Detect which cell encompasses the target text, then output its (X, Y) center coordinate. 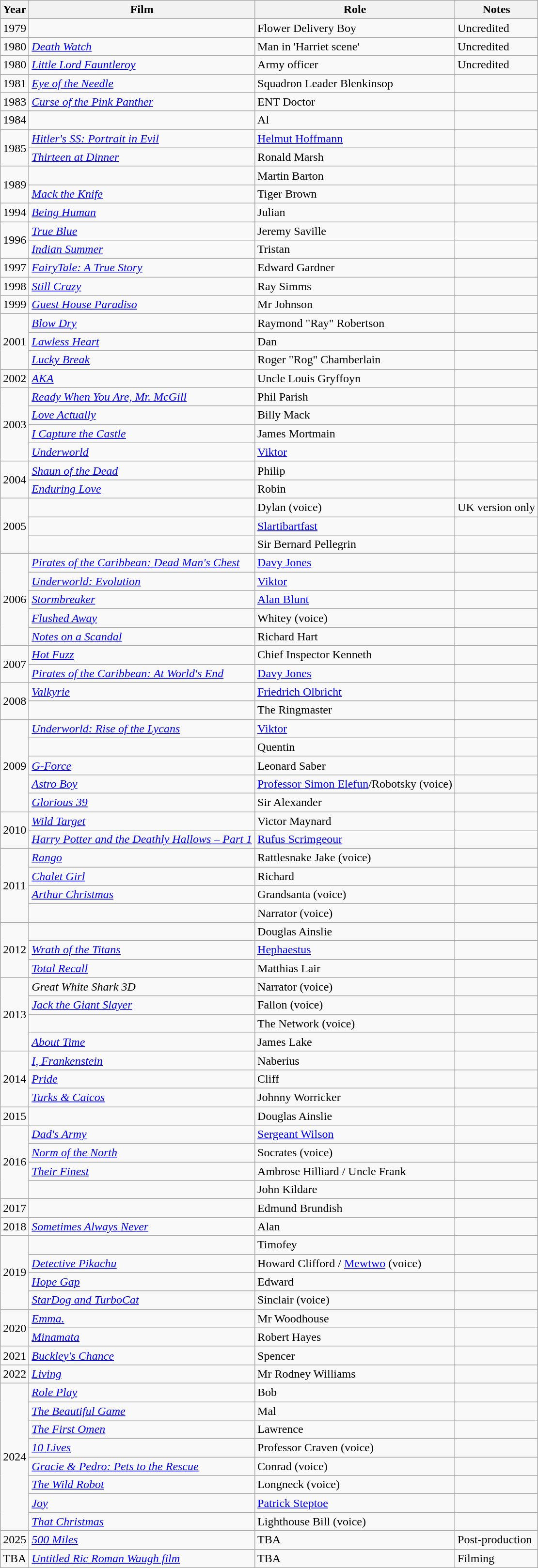
Film (142, 10)
Spencer (355, 1355)
Joy (142, 1503)
2003 (15, 424)
AKA (142, 378)
2024 (15, 1457)
Howard Clifford / Mewtwo (voice) (355, 1263)
2005 (15, 526)
2012 (15, 950)
Pride (142, 1079)
500 Miles (142, 1540)
Thirteen at Dinner (142, 157)
2011 (15, 885)
Minamata (142, 1337)
True Blue (142, 231)
Untitled Ric Roman Waugh film (142, 1558)
Johnny Worricker (355, 1097)
Conrad (voice) (355, 1466)
Professor Craven (voice) (355, 1448)
Curse of the Pink Panther (142, 102)
Raymond "Ray" Robertson (355, 323)
Richard Hart (355, 637)
Chief Inspector Kenneth (355, 655)
Slartibartfast (355, 526)
Wild Target (142, 821)
Professor Simon Elefun/Robotsky (voice) (355, 784)
Sir Alexander (355, 802)
Little Lord Fauntleroy (142, 65)
Al (355, 120)
Detective Pikachu (142, 1263)
Mr Johnson (355, 305)
2014 (15, 1079)
2015 (15, 1116)
Lawless Heart (142, 342)
The Network (voice) (355, 1024)
Mr Rodney Williams (355, 1374)
1983 (15, 102)
Socrates (voice) (355, 1153)
Naberius (355, 1060)
Turks & Caicos (142, 1097)
Total Recall (142, 968)
Dad's Army (142, 1134)
2004 (15, 480)
Guest House Paradiso (142, 305)
I Capture the Castle (142, 434)
Matthias Lair (355, 968)
UK version only (496, 507)
Richard (355, 876)
Rufus Scrimgeour (355, 839)
2018 (15, 1226)
Rango (142, 858)
Wrath of the Titans (142, 950)
ENT Doctor (355, 102)
Bob (355, 1392)
Sinclair (voice) (355, 1300)
1979 (15, 28)
1989 (15, 185)
I, Frankenstein (142, 1060)
2019 (15, 1273)
Underworld: Evolution (142, 581)
Ray Simms (355, 286)
Tiger Brown (355, 194)
Pirates of the Caribbean: Dead Man's Chest (142, 563)
2021 (15, 1355)
Alan Blunt (355, 600)
Ready When You Are, Mr. McGill (142, 397)
Edward Gardner (355, 268)
Phil Parish (355, 397)
2017 (15, 1208)
FairyTale: A True Story (142, 268)
Sir Bernard Pellegrin (355, 544)
Friedrich Olbricht (355, 692)
2025 (15, 1540)
Roger "Rog" Chamberlain (355, 360)
2020 (15, 1328)
Flushed Away (142, 618)
Norm of the North (142, 1153)
Robert Hayes (355, 1337)
Cliff (355, 1079)
Quentin (355, 747)
Lucky Break (142, 360)
James Mortmain (355, 434)
2010 (15, 830)
Billy Mack (355, 415)
About Time (142, 1042)
Arthur Christmas (142, 895)
The Ringmaster (355, 710)
Role Play (142, 1392)
Army officer (355, 65)
Martin Barton (355, 175)
Lawrence (355, 1429)
Astro Boy (142, 784)
Still Crazy (142, 286)
Helmut Hoffmann (355, 139)
G-Force (142, 765)
Leonard Saber (355, 765)
Love Actually (142, 415)
Jeremy Saville (355, 231)
2022 (15, 1374)
Underworld (142, 452)
Post-production (496, 1540)
Dan (355, 342)
Rattlesnake Jake (voice) (355, 858)
Hope Gap (142, 1282)
James Lake (355, 1042)
Lighthouse Bill (voice) (355, 1521)
Edward (355, 1282)
Buckley's Chance (142, 1355)
Indian Summer (142, 249)
Ambrose Hilliard / Uncle Frank (355, 1171)
Longneck (voice) (355, 1485)
Mack the Knife (142, 194)
Blow Dry (142, 323)
Timofey (355, 1245)
Ronald Marsh (355, 157)
2001 (15, 342)
The Beautiful Game (142, 1411)
Edmund Brundish (355, 1208)
Stormbreaker (142, 600)
2016 (15, 1162)
Glorious 39 (142, 802)
1981 (15, 83)
Hephaestus (355, 950)
Enduring Love (142, 489)
1985 (15, 148)
Fallon (voice) (355, 1005)
2009 (15, 765)
Grandsanta (voice) (355, 895)
2006 (15, 600)
2007 (15, 664)
1996 (15, 240)
1997 (15, 268)
Robin (355, 489)
1984 (15, 120)
Hitler's SS: Portrait in Evil (142, 139)
2008 (15, 701)
Man in 'Harriet scene' (355, 47)
Underworld: Rise of the Lycans (142, 729)
Role (355, 10)
2013 (15, 1014)
Mal (355, 1411)
Chalet Girl (142, 876)
Eye of the Needle (142, 83)
1994 (15, 212)
Alan (355, 1226)
Julian (355, 212)
1999 (15, 305)
Whitey (voice) (355, 618)
10 Lives (142, 1448)
Notes (496, 10)
Harry Potter and the Deathly Hallows – Part 1 (142, 839)
Dylan (voice) (355, 507)
Filming (496, 1558)
2002 (15, 378)
Death Watch (142, 47)
Sometimes Always Never (142, 1226)
Great White Shark 3D (142, 987)
Year (15, 10)
Tristan (355, 249)
The Wild Robot (142, 1485)
Sergeant Wilson (355, 1134)
Gracie & Pedro: Pets to the Rescue (142, 1466)
1998 (15, 286)
Victor Maynard (355, 821)
Patrick Steptoe (355, 1503)
Pirates of the Caribbean: At World's End (142, 673)
Emma. (142, 1319)
That Christmas (142, 1521)
Squadron Leader Blenkinsop (355, 83)
Notes on a Scandal (142, 637)
Their Finest (142, 1171)
Shaun of the Dead (142, 470)
Mr Woodhouse (355, 1319)
John Kildare (355, 1190)
StarDog and TurboCat (142, 1300)
Valkyrie (142, 692)
Hot Fuzz (142, 655)
Flower Delivery Boy (355, 28)
Jack the Giant Slayer (142, 1005)
Uncle Louis Gryffoyn (355, 378)
Being Human (142, 212)
Philip (355, 470)
The First Omen (142, 1429)
Living (142, 1374)
